Capture the cell that displays the provided text and extract its (x, y) central coordinate. 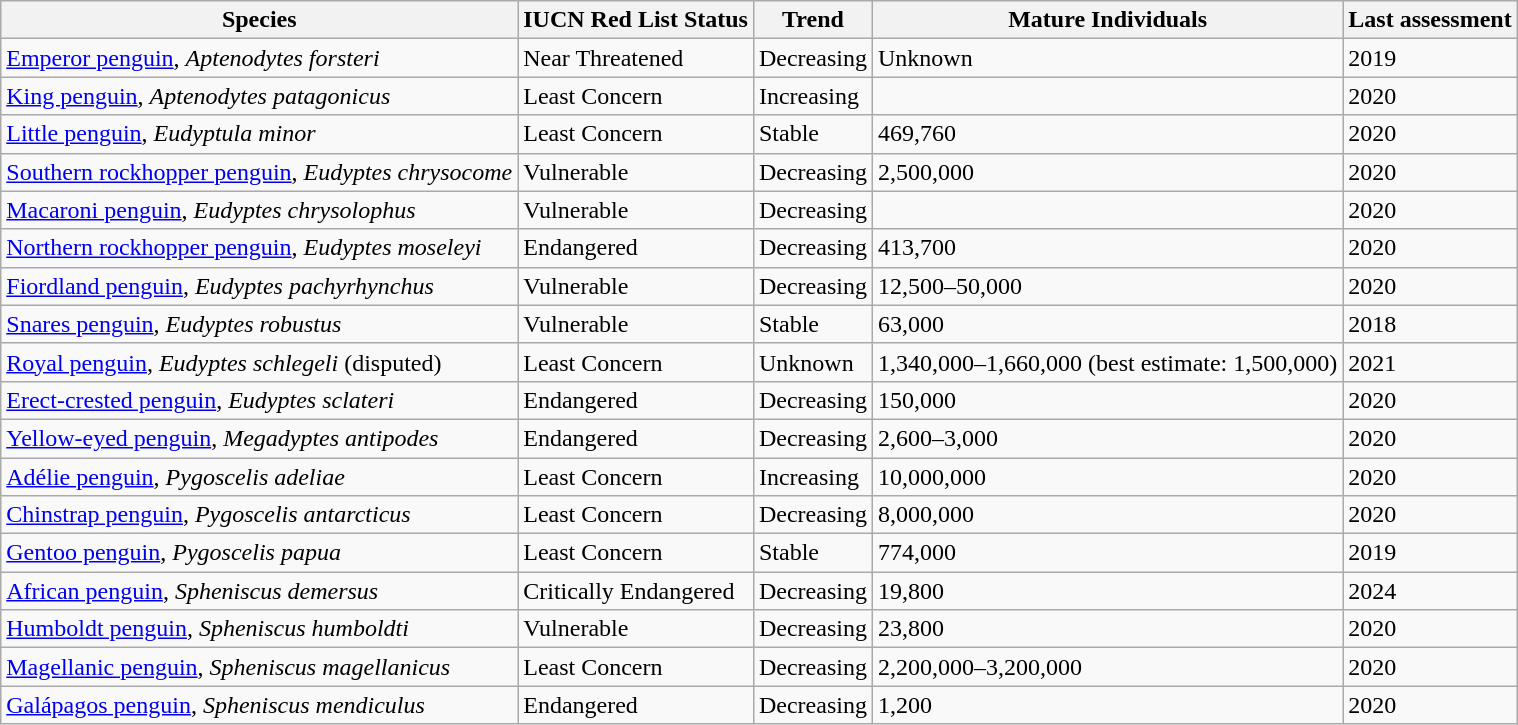
Little penguin, Eudyptula minor (260, 134)
Galápagos penguin, Spheniscus mendiculus (260, 705)
12,500–50,000 (1107, 286)
2,200,000–3,200,000 (1107, 667)
1,340,000–1,660,000 (best estimate: 1,500,000) (1107, 362)
Species (260, 20)
Yellow-eyed penguin, Megadyptes antipodes (260, 438)
Northern rockhopper penguin, Eudyptes moseleyi (260, 248)
2021 (1430, 362)
10,000,000 (1107, 477)
23,800 (1107, 629)
IUCN Red List Status (636, 20)
Snares penguin, Eudyptes robustus (260, 324)
Mature Individuals (1107, 20)
African penguin, Spheniscus demersus (260, 591)
63,000 (1107, 324)
Macaroni penguin, Eudyptes chrysolophus (260, 210)
150,000 (1107, 400)
Magellanic penguin, Spheniscus magellanicus (260, 667)
2,500,000 (1107, 172)
Trend (812, 20)
413,700 (1107, 248)
Critically Endangered (636, 591)
Fiordland penguin, Eudyptes pachyrhynchus (260, 286)
2024 (1430, 591)
King penguin, Aptenodytes patagonicus (260, 96)
Near Threatened (636, 58)
19,800 (1107, 591)
2018 (1430, 324)
Chinstrap penguin, Pygoscelis antarcticus (260, 515)
1,200 (1107, 705)
774,000 (1107, 553)
Southern rockhopper penguin, Eudyptes chrysocome (260, 172)
469,760 (1107, 134)
Erect-crested penguin, Eudyptes sclateri (260, 400)
Royal penguin, Eudyptes schlegeli (disputed) (260, 362)
8,000,000 (1107, 515)
Last assessment (1430, 20)
Humboldt penguin, Spheniscus humboldti (260, 629)
Emperor penguin, Aptenodytes forsteri (260, 58)
Gentoo penguin, Pygoscelis papua (260, 553)
Adélie penguin, Pygoscelis adeliae (260, 477)
2,600–3,000 (1107, 438)
